Output the [x, y] coordinate of the center of the cell containing the given text.  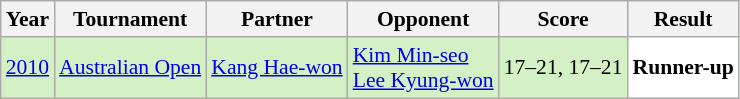
Kang Hae-won [276, 68]
Year [28, 19]
Result [684, 19]
Kim Min-seo Lee Kyung-won [424, 68]
Score [564, 19]
Opponent [424, 19]
Partner [276, 19]
17–21, 17–21 [564, 68]
Australian Open [130, 68]
2010 [28, 68]
Tournament [130, 19]
Runner-up [684, 68]
